Return the (x, y) coordinate for the center point of the cell that contains the specified text.  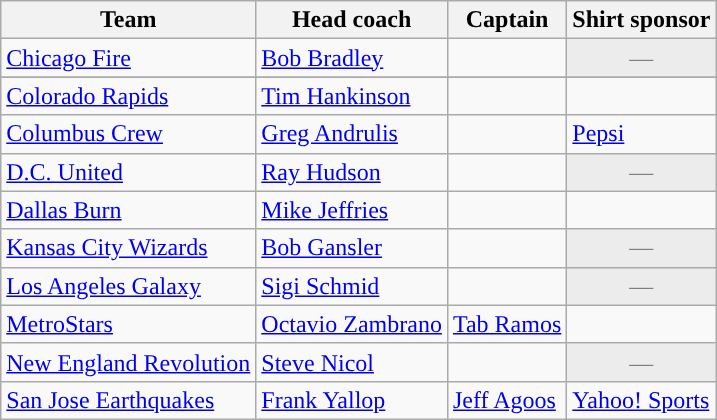
New England Revolution (128, 362)
Pepsi (642, 134)
Head coach (352, 20)
Yahoo! Sports (642, 400)
Kansas City Wizards (128, 248)
Chicago Fire (128, 58)
Octavio Zambrano (352, 324)
Los Angeles Galaxy (128, 286)
Bob Gansler (352, 248)
D.C. United (128, 172)
Team (128, 20)
Tim Hankinson (352, 96)
Mike Jeffries (352, 210)
Dallas Burn (128, 210)
Jeff Agoos (506, 400)
Colorado Rapids (128, 96)
Sigi Schmid (352, 286)
San Jose Earthquakes (128, 400)
Steve Nicol (352, 362)
Columbus Crew (128, 134)
Bob Bradley (352, 58)
Tab Ramos (506, 324)
Greg Andrulis (352, 134)
Shirt sponsor (642, 20)
Frank Yallop (352, 400)
Captain (506, 20)
Ray Hudson (352, 172)
MetroStars (128, 324)
